Search for the cell housing the specified text and yield its (x, y) center coordinate. 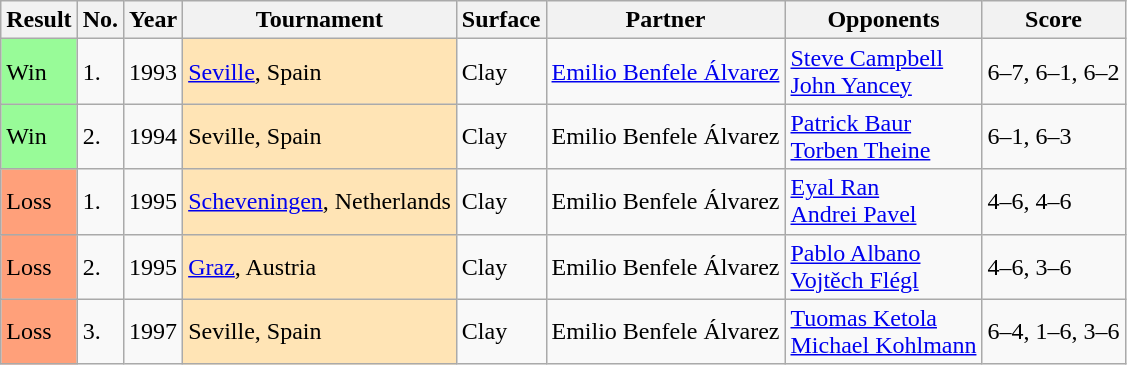
3. (100, 332)
1994 (154, 136)
Graz, Austria (320, 266)
Scheveningen, Netherlands (320, 202)
1993 (154, 72)
Score (1054, 20)
Opponents (884, 20)
1997 (154, 332)
Steve Campbell John Yancey (884, 72)
Partner (666, 20)
Eyal Ran Andrei Pavel (884, 202)
Pablo Albano Vojtěch Flégl (884, 266)
4–6, 4–6 (1054, 202)
Tournament (320, 20)
No. (100, 20)
6–7, 6–1, 6–2 (1054, 72)
Tuomas Ketola Michael Kohlmann (884, 332)
Patrick Baur Torben Theine (884, 136)
4–6, 3–6 (1054, 266)
6–1, 6–3 (1054, 136)
6–4, 1–6, 3–6 (1054, 332)
Surface (501, 20)
Result (39, 20)
Year (154, 20)
